Pinpoint the cell where the given text exists, returning its [X, Y] midpoint coordinate. 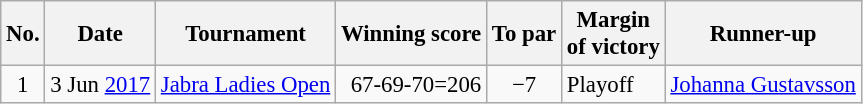
Date [100, 34]
Runner-up [763, 34]
67-69-70=206 [412, 85]
Jabra Ladies Open [245, 85]
1 [23, 85]
Tournament [245, 34]
Marginof victory [614, 34]
To par [524, 34]
3 Jun 2017 [100, 85]
−7 [524, 85]
No. [23, 34]
Winning score [412, 34]
Playoff [614, 85]
Johanna Gustavsson [763, 85]
